Output the (x, y) coordinate of the center of the cell containing the given text.  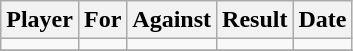
Against (172, 20)
Result (255, 20)
For (102, 20)
Player (40, 20)
Date (322, 20)
